Scan for the cell matching the given text and deliver its (X, Y) coordinate at center. 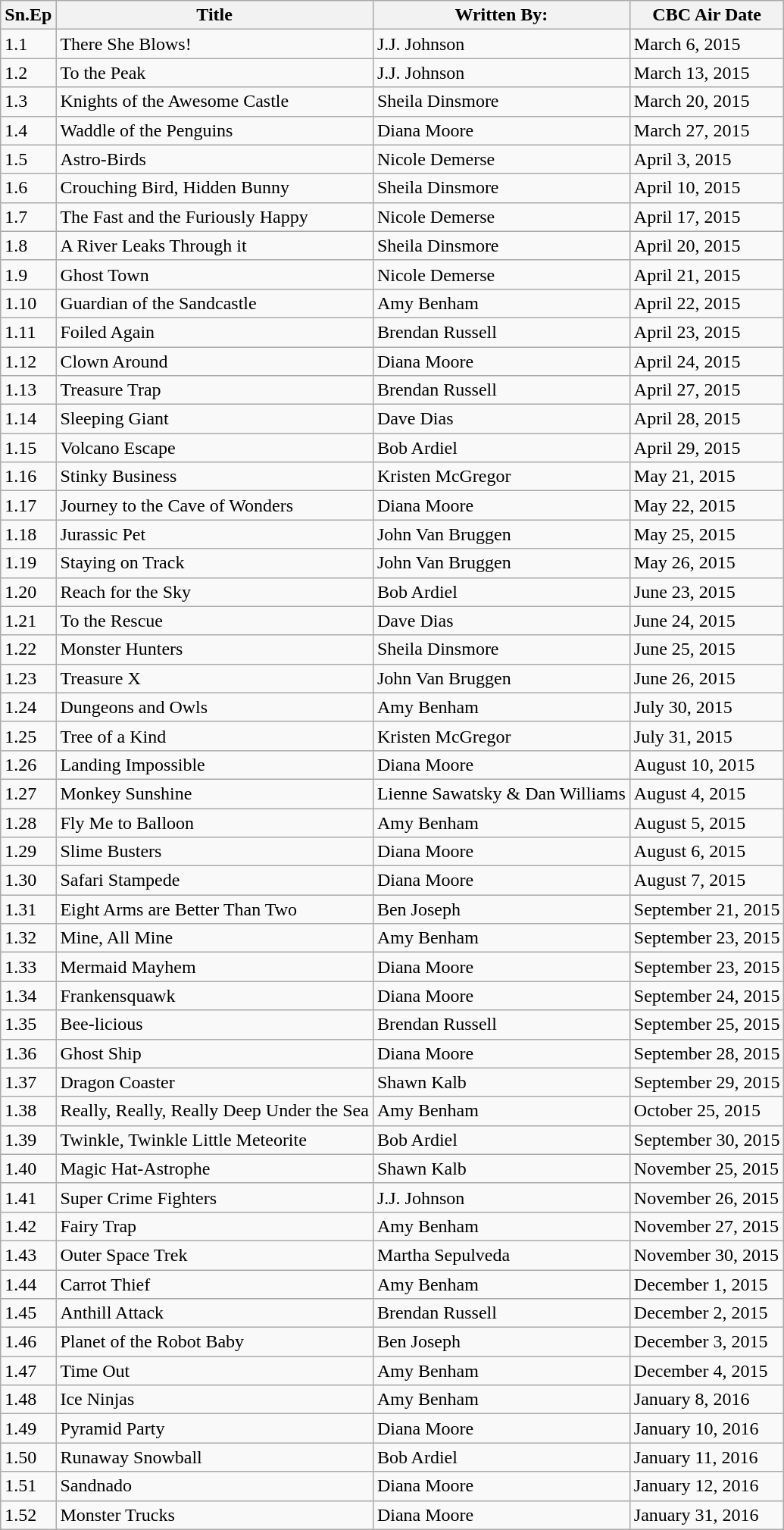
June 24, 2015 (707, 621)
January 11, 2016 (707, 1457)
April 28, 2015 (707, 419)
1.8 (29, 246)
Outer Space Trek (214, 1255)
Title (214, 15)
1.6 (29, 188)
Safari Stampede (214, 881)
August 6, 2015 (707, 852)
Frankensquawk (214, 996)
Mermaid Mayhem (214, 967)
April 22, 2015 (707, 303)
Crouching Bird, Hidden Bunny (214, 188)
Treasure X (214, 678)
1.35 (29, 1025)
1.22 (29, 649)
November 26, 2015 (707, 1197)
September 25, 2015 (707, 1025)
April 23, 2015 (707, 332)
April 20, 2015 (707, 246)
Planet of the Robot Baby (214, 1342)
Slime Busters (214, 852)
1.33 (29, 967)
1.46 (29, 1342)
1.5 (29, 159)
June 26, 2015 (707, 678)
1.30 (29, 881)
Pyramid Party (214, 1428)
Tree of a Kind (214, 736)
1.43 (29, 1255)
1.52 (29, 1515)
January 10, 2016 (707, 1428)
1.13 (29, 390)
Ghost Town (214, 274)
Dragon Coaster (214, 1082)
May 25, 2015 (707, 534)
Sleeping Giant (214, 419)
1.39 (29, 1140)
May 26, 2015 (707, 563)
1.3 (29, 102)
1.14 (29, 419)
Sn.Ep (29, 15)
Clown Around (214, 361)
September 21, 2015 (707, 909)
April 29, 2015 (707, 448)
A River Leaks Through it (214, 246)
1.21 (29, 621)
Martha Sepulveda (501, 1255)
To the Peak (214, 73)
October 25, 2015 (707, 1111)
Jurassic Pet (214, 534)
1.15 (29, 448)
Ice Ninjas (214, 1400)
1.1 (29, 44)
April 17, 2015 (707, 217)
Foiled Again (214, 332)
Runaway Snowball (214, 1457)
Reach for the Sky (214, 592)
Astro-Birds (214, 159)
January 31, 2016 (707, 1515)
January 8, 2016 (707, 1400)
Magic Hat-Astrophe (214, 1169)
December 1, 2015 (707, 1284)
Bee-licious (214, 1025)
1.26 (29, 765)
1.32 (29, 938)
Written By: (501, 15)
September 24, 2015 (707, 996)
1.10 (29, 303)
1.34 (29, 996)
1.48 (29, 1400)
March 6, 2015 (707, 44)
September 30, 2015 (707, 1140)
July 30, 2015 (707, 707)
Monkey Sunshine (214, 793)
December 3, 2015 (707, 1342)
1.47 (29, 1371)
Treasure Trap (214, 390)
1.11 (29, 332)
1.18 (29, 534)
July 31, 2015 (707, 736)
March 27, 2015 (707, 130)
April 24, 2015 (707, 361)
Monster Trucks (214, 1515)
The Fast and the Furiously Happy (214, 217)
March 13, 2015 (707, 73)
Dungeons and Owls (214, 707)
June 25, 2015 (707, 649)
Fairy Trap (214, 1226)
August 7, 2015 (707, 881)
1.37 (29, 1082)
There She Blows! (214, 44)
1.19 (29, 563)
December 2, 2015 (707, 1313)
1.44 (29, 1284)
1.51 (29, 1486)
CBC Air Date (707, 15)
June 23, 2015 (707, 592)
Really, Really, Really Deep Under the Sea (214, 1111)
Staying on Track (214, 563)
Anthill Attack (214, 1313)
Fly Me to Balloon (214, 822)
September 28, 2015 (707, 1053)
1.31 (29, 909)
November 25, 2015 (707, 1169)
Lienne Sawatsky & Dan Williams (501, 793)
1.2 (29, 73)
1.16 (29, 477)
Twinkle, Twinkle Little Meteorite (214, 1140)
1.40 (29, 1169)
Stinky Business (214, 477)
November 30, 2015 (707, 1255)
1.24 (29, 707)
August 10, 2015 (707, 765)
1.29 (29, 852)
August 5, 2015 (707, 822)
1.20 (29, 592)
Time Out (214, 1371)
1.28 (29, 822)
Guardian of the Sandcastle (214, 303)
April 27, 2015 (707, 390)
1.17 (29, 505)
December 4, 2015 (707, 1371)
1.38 (29, 1111)
1.45 (29, 1313)
1.9 (29, 274)
Ghost Ship (214, 1053)
1.25 (29, 736)
Sandnado (214, 1486)
September 29, 2015 (707, 1082)
1.50 (29, 1457)
1.23 (29, 678)
Waddle of the Penguins (214, 130)
1.36 (29, 1053)
May 21, 2015 (707, 477)
1.27 (29, 793)
April 10, 2015 (707, 188)
1.4 (29, 130)
Landing Impossible (214, 765)
1.41 (29, 1197)
January 12, 2016 (707, 1486)
1.42 (29, 1226)
1.12 (29, 361)
Super Crime Fighters (214, 1197)
1.7 (29, 217)
May 22, 2015 (707, 505)
March 20, 2015 (707, 102)
To the Rescue (214, 621)
Volcano Escape (214, 448)
April 3, 2015 (707, 159)
August 4, 2015 (707, 793)
Mine, All Mine (214, 938)
Eight Arms are Better Than Two (214, 909)
April 21, 2015 (707, 274)
Monster Hunters (214, 649)
Carrot Thief (214, 1284)
1.49 (29, 1428)
Knights of the Awesome Castle (214, 102)
November 27, 2015 (707, 1226)
Journey to the Cave of Wonders (214, 505)
